Extract the (X, Y) coordinate from the center of the cell holding the provided text.  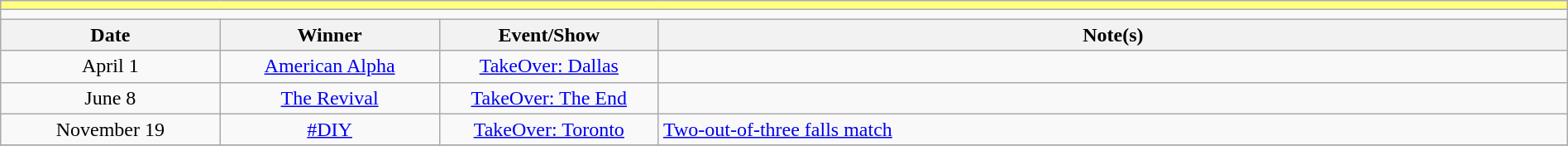
TakeOver: Toronto (549, 129)
Winner (329, 35)
Note(s) (1113, 35)
Event/Show (549, 35)
American Alpha (329, 66)
#DIY (329, 129)
Two-out-of-three falls match (1113, 129)
Date (111, 35)
The Revival (329, 98)
June 8 (111, 98)
TakeOver: Dallas (549, 66)
November 19 (111, 129)
TakeOver: The End (549, 98)
April 1 (111, 66)
